Extract the (X, Y) coordinate from the center of the cell holding the provided text.  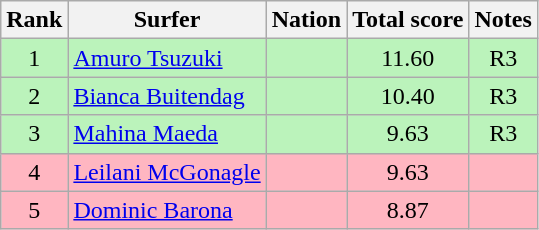
2 (34, 96)
Mahina Maeda (167, 134)
Amuro Tsuzuki (167, 58)
Notes (503, 20)
Nation (306, 20)
Dominic Barona (167, 210)
10.40 (408, 96)
4 (34, 172)
3 (34, 134)
Bianca Buitendag (167, 96)
Total score (408, 20)
11.60 (408, 58)
Leilani McGonagle (167, 172)
5 (34, 210)
8.87 (408, 210)
Rank (34, 20)
1 (34, 58)
Surfer (167, 20)
